Find where the given text appears and provide that cell's center as (x, y) coordinate. 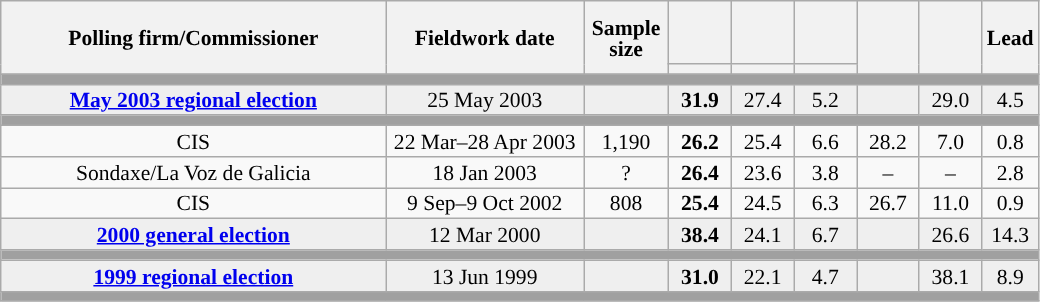
11.0 (950, 204)
5.2 (826, 100)
26.6 (950, 234)
6.3 (826, 204)
Sondaxe/La Voz de Galicia (194, 172)
6.6 (826, 142)
18 Jan 2003 (485, 172)
38.1 (950, 276)
25 May 2003 (485, 100)
0.9 (1010, 204)
22.1 (762, 276)
14.3 (1010, 234)
29.0 (950, 100)
22 Mar–28 Apr 2003 (485, 142)
28.2 (888, 142)
808 (626, 204)
4.5 (1010, 100)
24.1 (762, 234)
? (626, 172)
23.6 (762, 172)
2.8 (1010, 172)
31.9 (700, 100)
3.8 (826, 172)
38.4 (700, 234)
31.0 (700, 276)
12 Mar 2000 (485, 234)
7.0 (950, 142)
Lead (1010, 38)
6.7 (826, 234)
26.4 (700, 172)
8.9 (1010, 276)
2000 general election (194, 234)
26.2 (700, 142)
26.7 (888, 204)
24.5 (762, 204)
0.8 (1010, 142)
Fieldwork date (485, 38)
Sample size (626, 38)
27.4 (762, 100)
9 Sep–9 Oct 2002 (485, 204)
4.7 (826, 276)
Polling firm/Commissioner (194, 38)
13 Jun 1999 (485, 276)
May 2003 regional election (194, 100)
1999 regional election (194, 276)
1,190 (626, 142)
